Find where the given text appears and provide that cell's center as (x, y) coordinate. 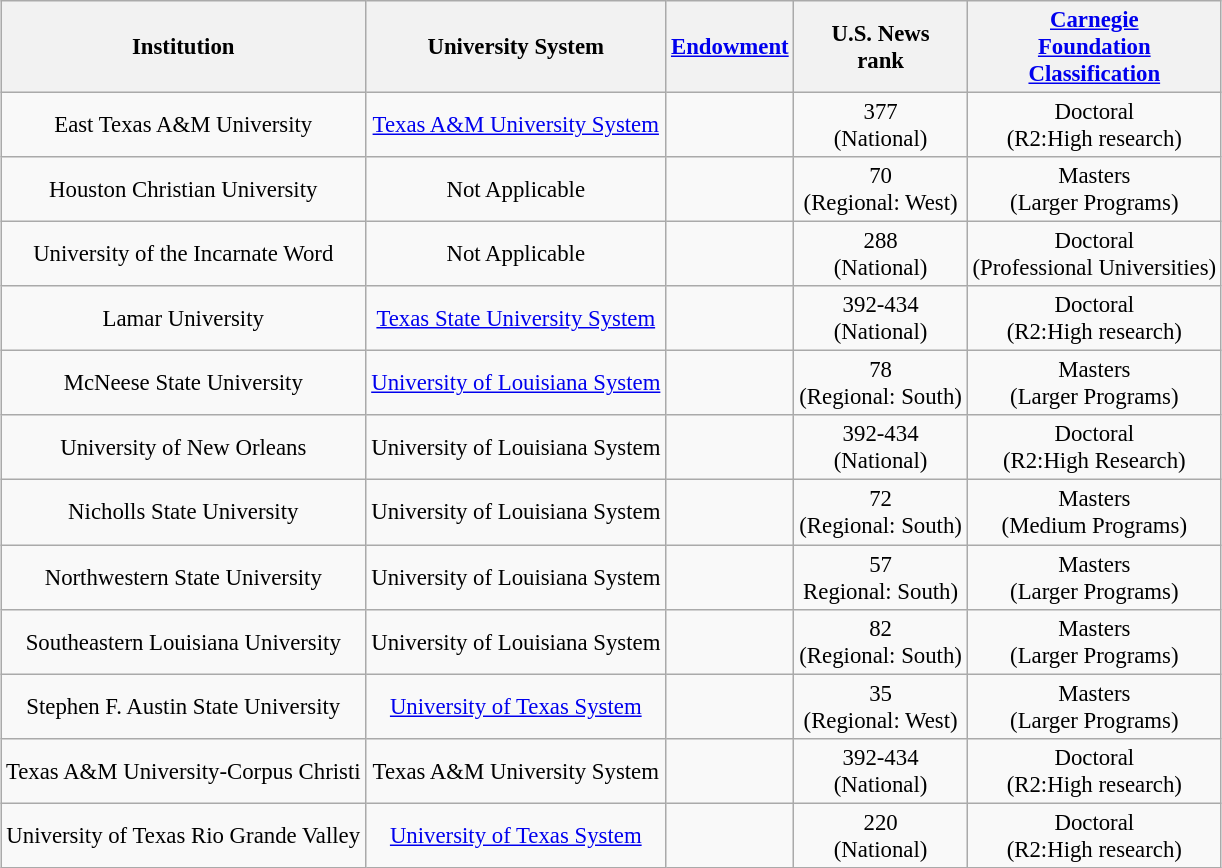
220(National) (880, 836)
Masters(Medium Programs) (1094, 512)
72(Regional: South) (880, 512)
Houston Christian University (184, 190)
East Texas A&M University (184, 126)
Doctoral(Professional Universities) (1094, 254)
Endowment (730, 47)
Texas State University System (516, 318)
Stephen F. Austin State University (184, 706)
U.S. Newsrank (880, 47)
Nicholls State University (184, 512)
Texas A&M University-Corpus Christi (184, 770)
392-434 (National) (880, 770)
Southeastern Louisiana University (184, 642)
Doctoral(R2:High Research) (1094, 448)
377(National) (880, 126)
78(Regional: South) (880, 384)
University of the Incarnate Word (184, 254)
82(Regional: South) (880, 642)
288(National) (880, 254)
70(Regional: West) (880, 190)
McNeese State University (184, 384)
Institution (184, 47)
Northwestern State University (184, 578)
CarnegieFoundationClassification (1094, 47)
University of New Orleans (184, 448)
35(Regional: West) (880, 706)
57Regional: South) (880, 578)
University System (516, 47)
Lamar University (184, 318)
University of Texas Rio Grande Valley (184, 836)
